Return the [X, Y] coordinate for the center point of the cell that contains the specified text.  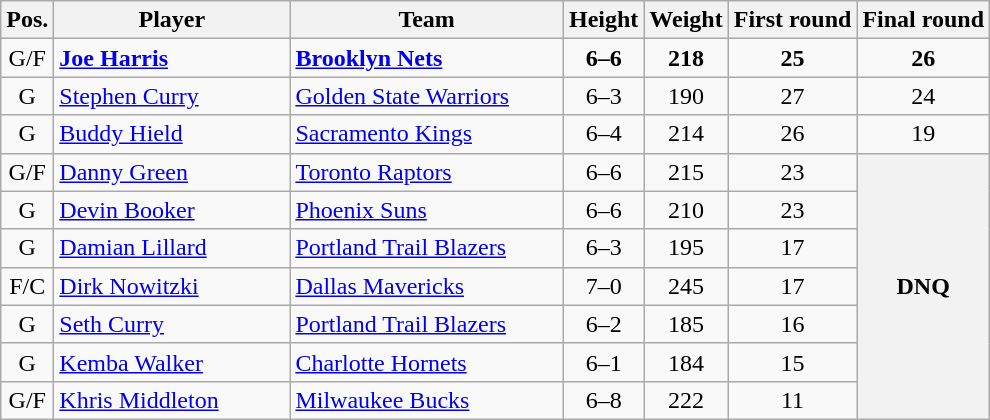
Khris Middleton [172, 400]
7–0 [603, 286]
Toronto Raptors [427, 172]
24 [924, 96]
218 [686, 58]
6–1 [603, 362]
245 [686, 286]
Dallas Mavericks [427, 286]
Sacramento Kings [427, 134]
Damian Lillard [172, 248]
Charlotte Hornets [427, 362]
Weight [686, 20]
6–2 [603, 324]
214 [686, 134]
19 [924, 134]
Seth Curry [172, 324]
Team [427, 20]
Phoenix Suns [427, 210]
Dirk Nowitzki [172, 286]
25 [792, 58]
222 [686, 400]
Danny Green [172, 172]
185 [686, 324]
Final round [924, 20]
Milwaukee Bucks [427, 400]
Golden State Warriors [427, 96]
Kemba Walker [172, 362]
215 [686, 172]
Height [603, 20]
Player [172, 20]
11 [792, 400]
15 [792, 362]
First round [792, 20]
190 [686, 96]
195 [686, 248]
Stephen Curry [172, 96]
210 [686, 210]
Brooklyn Nets [427, 58]
184 [686, 362]
Joe Harris [172, 58]
F/C [28, 286]
Devin Booker [172, 210]
16 [792, 324]
DNQ [924, 286]
Buddy Hield [172, 134]
Pos. [28, 20]
27 [792, 96]
6–4 [603, 134]
6–8 [603, 400]
